Determine the (X, Y) coordinate at the center of the cell enclosing the given text.  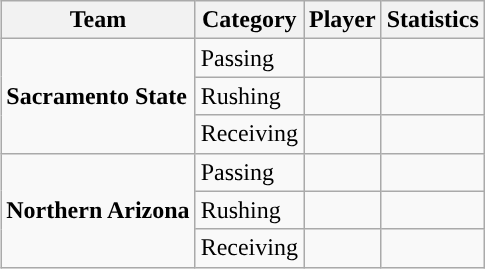
Sacramento State (98, 96)
Northern Arizona (98, 210)
Statistics (432, 20)
Player (343, 20)
Category (249, 20)
Team (98, 20)
